Return [X, Y] of the center of cell containing provided text 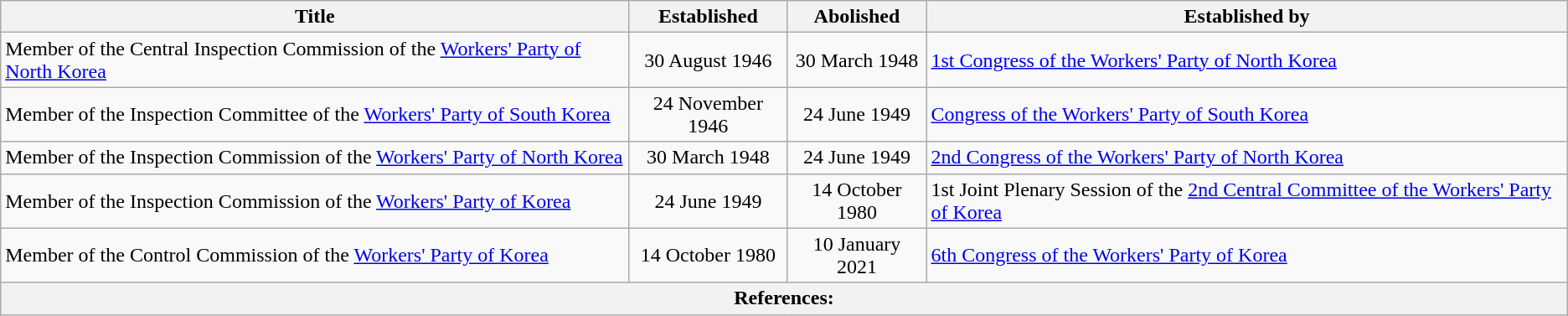
Established by [1246, 17]
6th Congress of the Workers' Party of Korea [1246, 255]
Abolished [857, 17]
10 January 2021 [857, 255]
References: [784, 298]
Title [315, 17]
Established [709, 17]
1st Joint Plenary Session of the 2nd Central Committee of the Workers' Party of Korea [1246, 201]
Member of the Inspection Commission of the Workers' Party of Korea [315, 201]
Congress of the Workers' Party of South Korea [1246, 114]
Member of the Inspection Commission of the Workers' Party of North Korea [315, 158]
1st Congress of the Workers' Party of North Korea [1246, 60]
Member of the Control Commission of the Workers' Party of Korea [315, 255]
24 November 1946 [709, 114]
Member of the Inspection Committee of the Workers' Party of South Korea [315, 114]
30 August 1946 [709, 60]
2nd Congress of the Workers' Party of North Korea [1246, 158]
Member of the Central Inspection Commission of the Workers' Party of North Korea [315, 60]
